Determine the [x, y] coordinate at the center of the cell enclosing the given text.  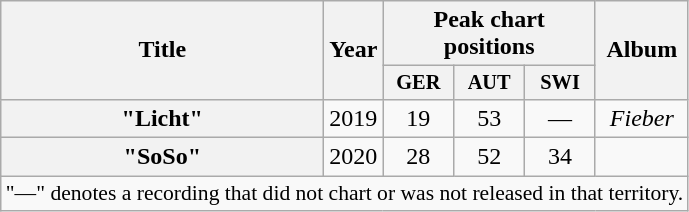
52 [490, 157]
Peak chart positions [490, 34]
GER [418, 83]
"SoSo" [162, 157]
"Licht" [162, 118]
19 [418, 118]
AUT [490, 83]
Year [354, 50]
28 [418, 157]
34 [560, 157]
2020 [354, 157]
Album [642, 50]
2019 [354, 118]
Fieber [642, 118]
Title [162, 50]
— [560, 118]
SWI [560, 83]
"—" denotes a recording that did not chart or was not released in that territory. [345, 194]
53 [490, 118]
